From the cell containing the given text, extract its center point as [x, y] coordinate. 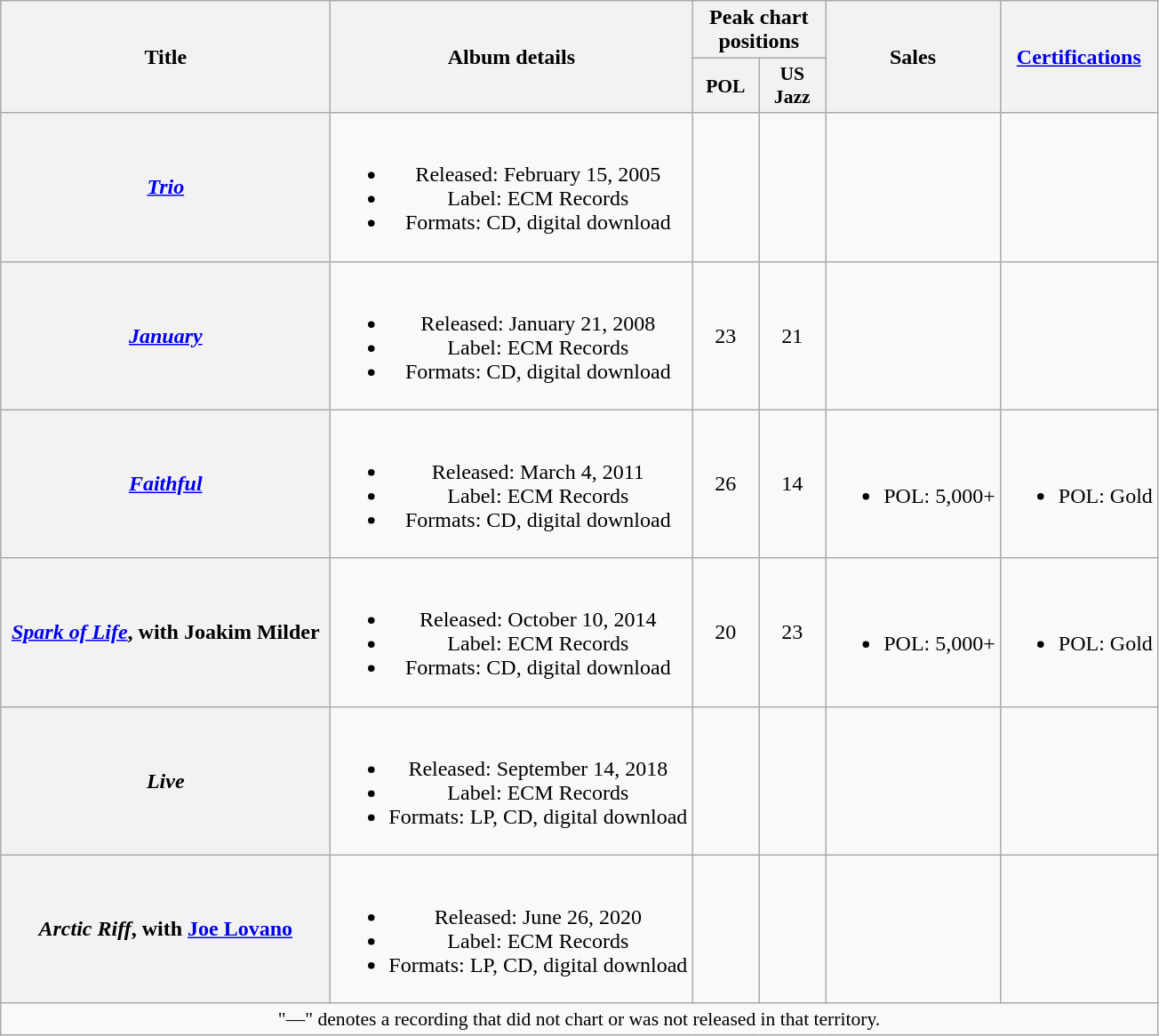
USJazz [793, 85]
Peak chart positions [759, 30]
Album details [512, 57]
Released: September 14, 2018Label: ECM RecordsFormats: LP, CD, digital download [512, 780]
Certifications [1079, 57]
Released: January 21, 2008Label: ECM RecordsFormats: CD, digital download [512, 336]
20 [725, 633]
Sales [914, 57]
Spark of Life, with Joakim Milder [165, 633]
"—" denotes a recording that did not chart or was not released in that territory. [579, 1019]
Live [165, 780]
Released: February 15, 2005Label: ECM RecordsFormats: CD, digital download [512, 187]
Trio [165, 187]
14 [793, 483]
Arctic Riff, with Joe Lovano [165, 929]
Released: March 4, 2011Label: ECM RecordsFormats: CD, digital download [512, 483]
26 [725, 483]
POL [725, 85]
Released: October 10, 2014Label: ECM RecordsFormats: CD, digital download [512, 633]
Released: June 26, 2020Label: ECM RecordsFormats: LP, CD, digital download [512, 929]
January [165, 336]
Faithful [165, 483]
Title [165, 57]
21 [793, 336]
